From the cell containing the given text, extract its center point as (x, y) coordinate. 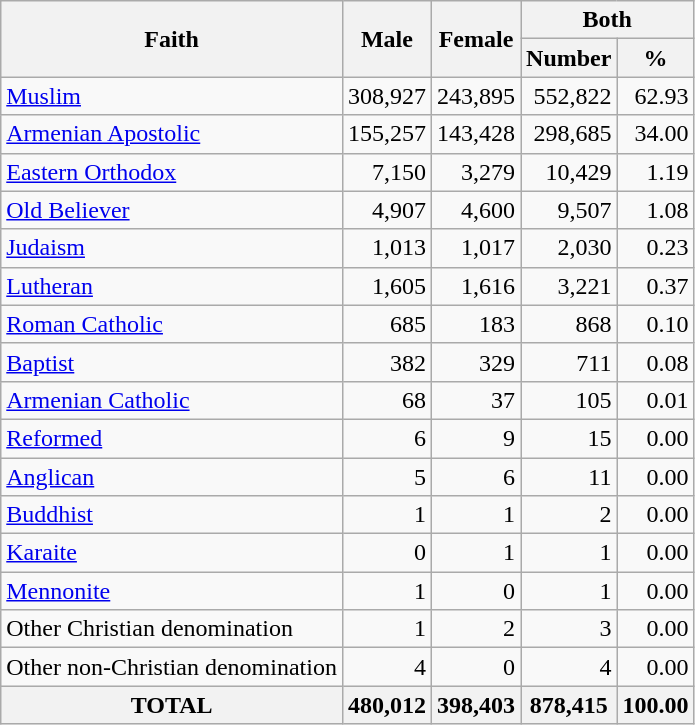
298,685 (569, 134)
62.93 (656, 96)
9 (476, 438)
Anglican (172, 477)
1.08 (656, 210)
Faith (172, 39)
105 (569, 400)
1.19 (656, 172)
143,428 (476, 134)
685 (386, 324)
0.10 (656, 324)
Lutheran (172, 286)
34.00 (656, 134)
% (656, 58)
382 (386, 362)
5 (386, 477)
Female (476, 39)
155,257 (386, 134)
3,279 (476, 172)
15 (569, 438)
10,429 (569, 172)
878,415 (569, 705)
7,150 (386, 172)
0.01 (656, 400)
1,605 (386, 286)
Eastern Orthodox (172, 172)
100.00 (656, 705)
Both (608, 20)
Mennonite (172, 591)
480,012 (386, 705)
2,030 (569, 248)
68 (386, 400)
Armenian Apostolic (172, 134)
1,616 (476, 286)
1,013 (386, 248)
Male (386, 39)
Armenian Catholic (172, 400)
308,927 (386, 96)
4,907 (386, 210)
329 (476, 362)
Karaite (172, 553)
0.23 (656, 248)
9,507 (569, 210)
Judaism (172, 248)
37 (476, 400)
868 (569, 324)
552,822 (569, 96)
Other non-Christian denomination (172, 667)
Reformed (172, 438)
183 (476, 324)
Roman Catholic (172, 324)
TOTAL (172, 705)
398,403 (476, 705)
Old Believer (172, 210)
0.08 (656, 362)
3 (569, 629)
11 (569, 477)
243,895 (476, 96)
Buddhist (172, 515)
Other Christian denomination (172, 629)
Number (569, 58)
711 (569, 362)
3,221 (569, 286)
1,017 (476, 248)
0.37 (656, 286)
4,600 (476, 210)
Baptist (172, 362)
Muslim (172, 96)
